Extract the (x, y) coordinate from the center of the cell holding the provided text.  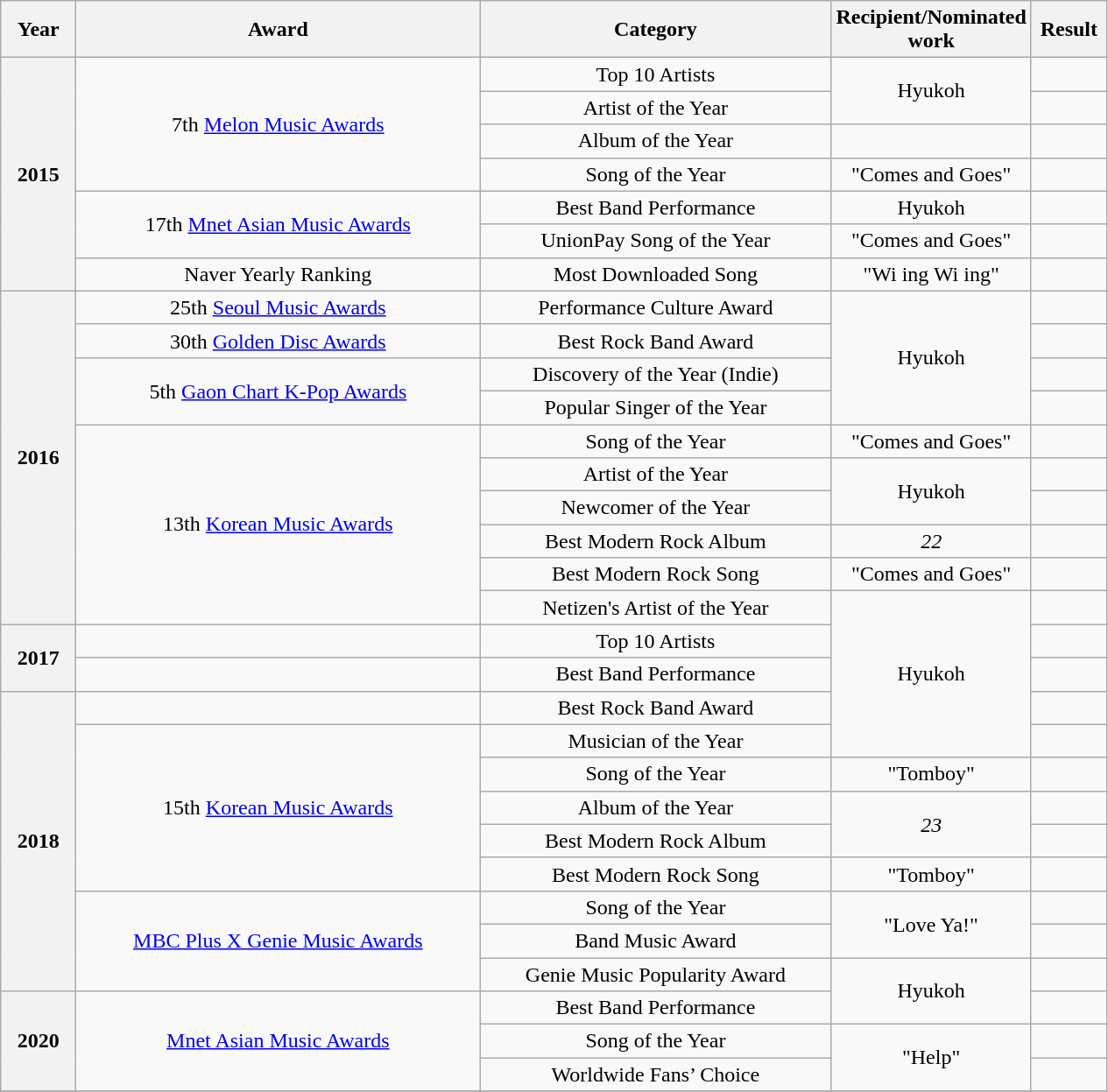
Band Music Award (655, 941)
Performance Culture Award (655, 307)
Mnet Asian Music Awards (279, 1041)
15th Korean Music Awards (279, 807)
Discovery of the Year (Indie) (655, 374)
"Help" (931, 1058)
2015 (39, 174)
"Love Ya!" (931, 924)
Category (655, 30)
Musician of the Year (655, 741)
UnionPay Song of the Year (655, 241)
25th Seoul Music Awards (279, 307)
Newcomer of the Year (655, 508)
MBC Plus X Genie Music Awards (279, 941)
Result (1069, 30)
Award (279, 30)
Popular Singer of the Year (655, 407)
"Wi ing Wi ing" (931, 274)
Netizen's Artist of the Year (655, 608)
7th Melon Music Awards (279, 124)
2017 (39, 658)
Most Downloaded Song (655, 274)
17th Mnet Asian Music Awards (279, 224)
Recipient/Nominated work (931, 30)
23 (931, 824)
Genie Music Popularity Award (655, 975)
22 (931, 541)
2016 (39, 457)
13th Korean Music Awards (279, 524)
2018 (39, 841)
Worldwide Fans’ Choice (655, 1074)
Naver Yearly Ranking (279, 274)
2020 (39, 1041)
30th Golden Disc Awards (279, 341)
5th Gaon Chart K-Pop Awards (279, 391)
Year (39, 30)
